Scan for the cell matching the given text and deliver its (x, y) coordinate at center. 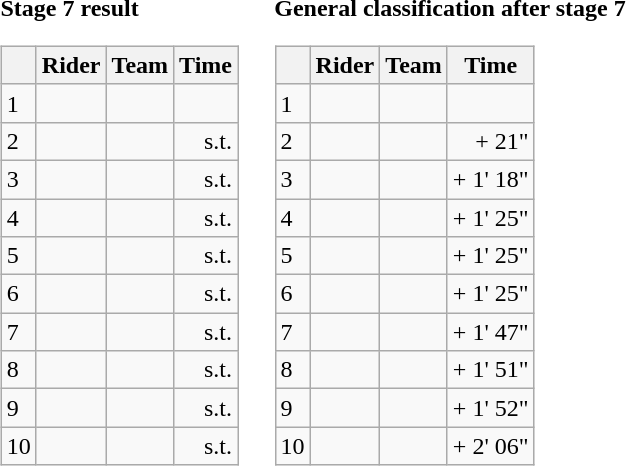
+ 1' 18" (490, 179)
+ 1' 47" (490, 332)
+ 1' 52" (490, 408)
+ 1' 51" (490, 370)
+ 21" (490, 141)
+ 2' 06" (490, 446)
